Return (x, y) of the center of cell containing provided text 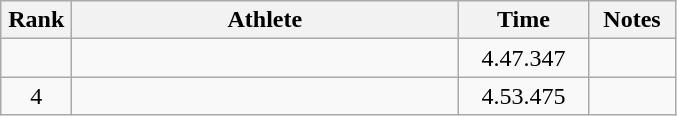
4.53.475 (524, 96)
Time (524, 20)
Rank (36, 20)
4.47.347 (524, 58)
Notes (632, 20)
Athlete (265, 20)
4 (36, 96)
